Pinpoint the cell where the given text exists, returning its [X, Y] midpoint coordinate. 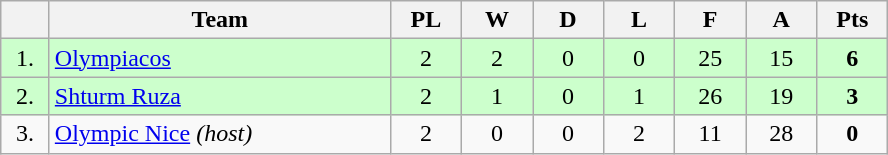
A [782, 20]
15 [782, 58]
PL [426, 20]
3 [852, 96]
28 [782, 134]
Olympiacos [220, 58]
L [640, 20]
19 [782, 96]
Olympic Nice (host) [220, 134]
Team [220, 20]
Shturm Ruza [220, 96]
1. [26, 58]
W [496, 20]
F [710, 20]
25 [710, 58]
11 [710, 134]
D [568, 20]
Pts [852, 20]
6 [852, 58]
3. [26, 134]
2. [26, 96]
26 [710, 96]
